Capture the cell that displays the provided text and extract its [X, Y] central coordinate. 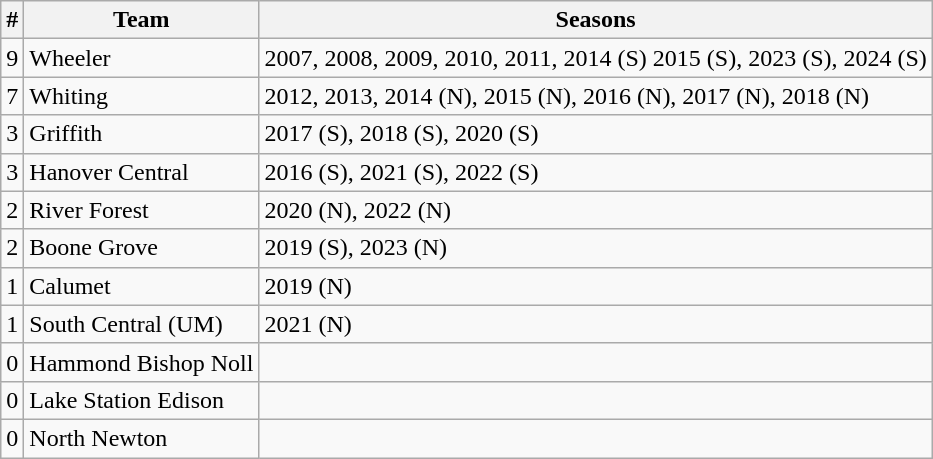
Lake Station Edison [142, 400]
North Newton [142, 438]
Wheeler [142, 58]
2019 (N) [596, 286]
2021 (N) [596, 324]
2016 (S), 2021 (S), 2022 (S) [596, 172]
River Forest [142, 210]
Boone Grove [142, 248]
Seasons [596, 20]
Team [142, 20]
9 [12, 58]
2012, 2013, 2014 (N), 2015 (N), 2016 (N), 2017 (N), 2018 (N) [596, 96]
Hammond Bishop Noll [142, 362]
Hanover Central [142, 172]
2019 (S), 2023 (N) [596, 248]
South Central (UM) [142, 324]
Griffith [142, 134]
2007, 2008, 2009, 2010, 2011, 2014 (S) 2015 (S), 2023 (S), 2024 (S) [596, 58]
Whiting [142, 96]
Calumet [142, 286]
2017 (S), 2018 (S), 2020 (S) [596, 134]
2020 (N), 2022 (N) [596, 210]
# [12, 20]
7 [12, 96]
